Capture the cell that displays the provided text and extract its (X, Y) central coordinate. 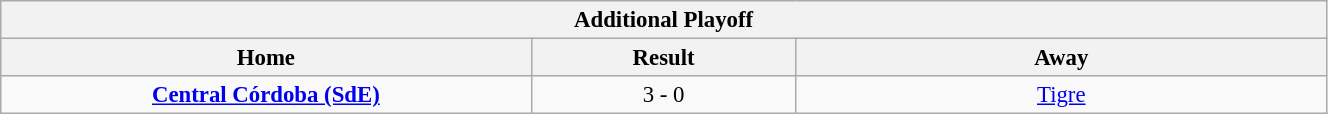
Additional Playoff (664, 20)
Home (266, 58)
Tigre (1061, 95)
3 - 0 (664, 95)
Away (1061, 58)
Result (664, 58)
Central Córdoba (SdE) (266, 95)
